For the text-containing cell, return its midpoint in [x, y] coordinate format. 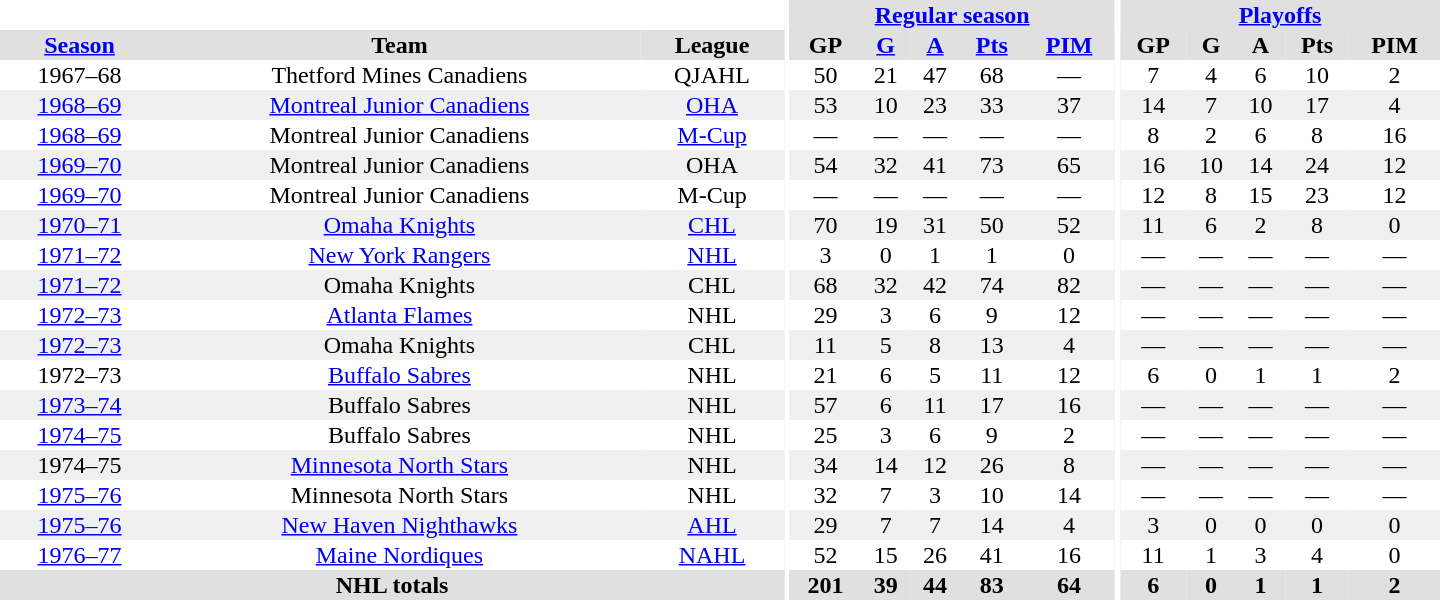
24 [1317, 165]
NAHL [712, 555]
League [712, 45]
1976–77 [80, 555]
Team [400, 45]
57 [826, 405]
QJAHL [712, 75]
Playoffs [1280, 15]
Thetford Mines Canadiens [400, 75]
201 [826, 585]
83 [992, 585]
42 [934, 285]
64 [1070, 585]
70 [826, 225]
New Haven Nighthawks [400, 525]
65 [1070, 165]
54 [826, 165]
Maine Nordiques [400, 555]
47 [934, 75]
74 [992, 285]
Season [80, 45]
1967–68 [80, 75]
AHL [712, 525]
NHL totals [392, 585]
53 [826, 105]
19 [886, 225]
33 [992, 105]
82 [1070, 285]
1970–71 [80, 225]
37 [1070, 105]
1973–74 [80, 405]
13 [992, 345]
Regular season [952, 15]
34 [826, 465]
39 [886, 585]
25 [826, 435]
Atlanta Flames [400, 315]
New York Rangers [400, 255]
31 [934, 225]
73 [992, 165]
44 [934, 585]
